Provide the [X, Y] coordinate of the cell's center where the given text is located.  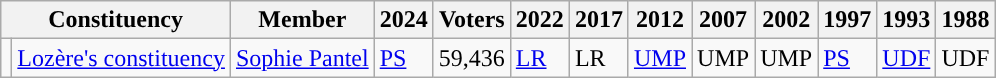
2022 [540, 20]
Lozère's constituency [122, 58]
Member [302, 20]
Sophie Pantel [302, 58]
2017 [598, 20]
1993 [906, 20]
2007 [724, 20]
2024 [404, 20]
2012 [660, 20]
Voters [472, 20]
1988 [966, 20]
2002 [786, 20]
59,436 [472, 58]
1997 [848, 20]
Constituency [116, 20]
